Return the [X, Y] coordinate for the center point of the cell that contains the specified text.  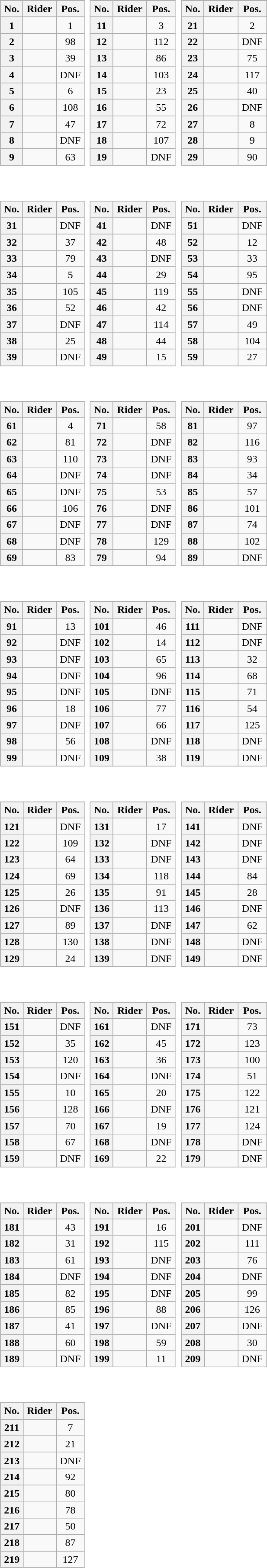
151 [12, 1027]
137 [102, 925]
166 [102, 1109]
167 [102, 1125]
155 [12, 1093]
189 [12, 1359]
176 [193, 1109]
152 [12, 1043]
139 [102, 958]
120 [70, 1060]
136 [102, 909]
130 [70, 942]
161 [102, 1027]
178 [193, 1142]
201 [193, 1227]
205 [193, 1293]
219 [12, 1559]
217 [12, 1526]
218 [12, 1543]
187 [12, 1326]
No. Rider Pos. 191 16 192 115 193 DNF 194 DNF 195 DNF 196 88 197 DNF 198 59 199 11 [134, 1279]
50 [70, 1526]
179 [193, 1158]
196 [102, 1309]
No. Rider Pos. 161 DNF 162 45 163 36 164 DNF 165 20 166 DNF 167 19 168 DNF 169 22 [134, 1079]
197 [102, 1326]
163 [102, 1060]
171 [193, 1027]
147 [193, 925]
153 [12, 1060]
165 [102, 1093]
80 [70, 1493]
194 [102, 1276]
159 [12, 1158]
192 [102, 1244]
148 [193, 942]
90 [252, 157]
133 [102, 859]
No. Rider Pos. 41 DNF 42 48 43 DNF 44 29 45 119 46 42 47 114 48 44 49 15 [134, 277]
173 [193, 1060]
199 [102, 1359]
188 [12, 1342]
142 [193, 843]
174 [193, 1076]
20 [161, 1093]
146 [193, 909]
131 [102, 827]
100 [252, 1060]
10 [70, 1093]
149 [193, 958]
158 [12, 1142]
182 [12, 1244]
206 [193, 1309]
213 [12, 1460]
168 [102, 1142]
156 [12, 1109]
172 [193, 1043]
202 [193, 1244]
186 [12, 1309]
No. Rider Pos. 101 46 102 14 103 65 104 96 105 DNF 106 77 107 66 108 DNF 109 38 [134, 678]
185 [12, 1293]
110 [70, 459]
214 [12, 1477]
195 [102, 1293]
208 [193, 1342]
30 [252, 1342]
209 [193, 1359]
138 [102, 942]
183 [12, 1260]
143 [193, 859]
141 [193, 827]
175 [193, 1093]
212 [12, 1444]
215 [12, 1493]
157 [12, 1125]
164 [102, 1076]
181 [12, 1227]
198 [102, 1342]
216 [12, 1510]
184 [12, 1276]
193 [102, 1260]
204 [193, 1276]
207 [193, 1326]
211 [12, 1427]
70 [70, 1125]
No. Rider Pos. 71 58 72 DNF 73 DNF 74 DNF 75 53 76 DNF 77 DNF 78 129 79 94 [134, 478]
169 [102, 1158]
40 [252, 91]
No. Rider Pos. 131 17 132 DNF 133 DNF 134 118 135 91 136 113 137 DNF 138 DNF 139 DNF [134, 878]
177 [193, 1125]
154 [12, 1076]
144 [193, 876]
135 [102, 892]
132 [102, 843]
145 [193, 892]
162 [102, 1043]
203 [193, 1260]
191 [102, 1227]
134 [102, 876]
60 [70, 1342]
